Scan for the cell matching the given text and deliver its [x, y] coordinate at center. 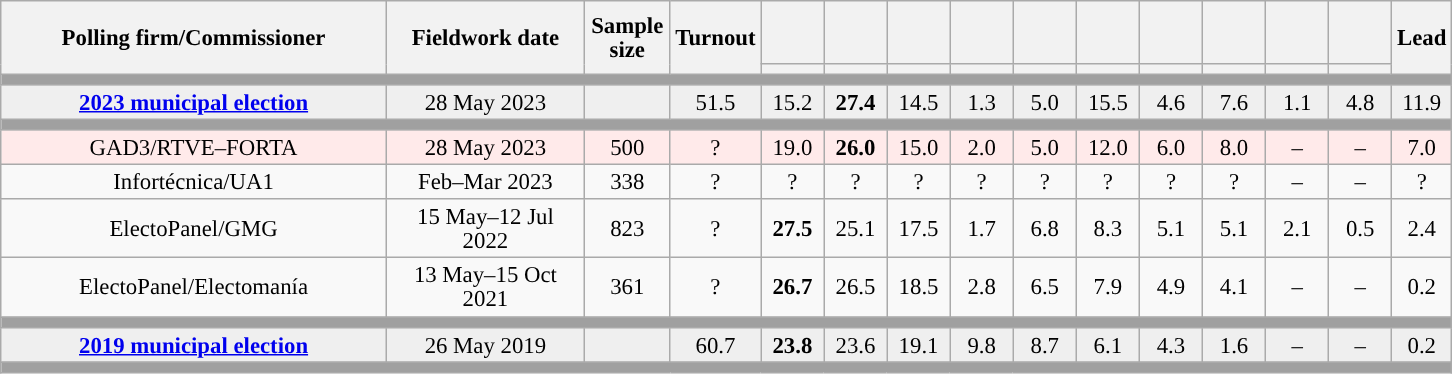
4.8 [1360, 102]
26.0 [856, 148]
4.6 [1170, 102]
500 [627, 148]
2023 municipal election [194, 102]
15.2 [792, 102]
4.1 [1234, 288]
Sample size [627, 38]
Polling firm/Commissioner [194, 38]
ElectoPanel/Electomanía [194, 288]
8.0 [1234, 148]
1.6 [1234, 344]
Fieldwork date [485, 38]
6.1 [1108, 344]
15.5 [1108, 102]
4.9 [1170, 288]
Infortécnica/UA1 [194, 182]
8.7 [1044, 344]
2.0 [982, 148]
17.5 [918, 230]
18.5 [918, 288]
2.8 [982, 288]
823 [627, 230]
2019 municipal election [194, 344]
15 May–12 Jul 2022 [485, 230]
27.4 [856, 102]
23.8 [792, 344]
1.3 [982, 102]
0.5 [1360, 230]
14.5 [918, 102]
12.0 [1108, 148]
ElectoPanel/GMG [194, 230]
Feb–Mar 2023 [485, 182]
1.7 [982, 230]
6.0 [1170, 148]
7.0 [1422, 148]
60.7 [716, 344]
19.1 [918, 344]
23.6 [856, 344]
4.3 [1170, 344]
361 [627, 288]
26 May 2019 [485, 344]
26.7 [792, 288]
2.1 [1298, 230]
1.1 [1298, 102]
25.1 [856, 230]
7.9 [1108, 288]
9.8 [982, 344]
6.8 [1044, 230]
6.5 [1044, 288]
338 [627, 182]
19.0 [792, 148]
27.5 [792, 230]
11.9 [1422, 102]
15.0 [918, 148]
2.4 [1422, 230]
51.5 [716, 102]
Turnout [716, 38]
8.3 [1108, 230]
7.6 [1234, 102]
13 May–15 Oct 2021 [485, 288]
26.5 [856, 288]
GAD3/RTVE–FORTA [194, 148]
Lead [1422, 38]
